Return the [X, Y] coordinate for the center point of the cell that contains the specified text.  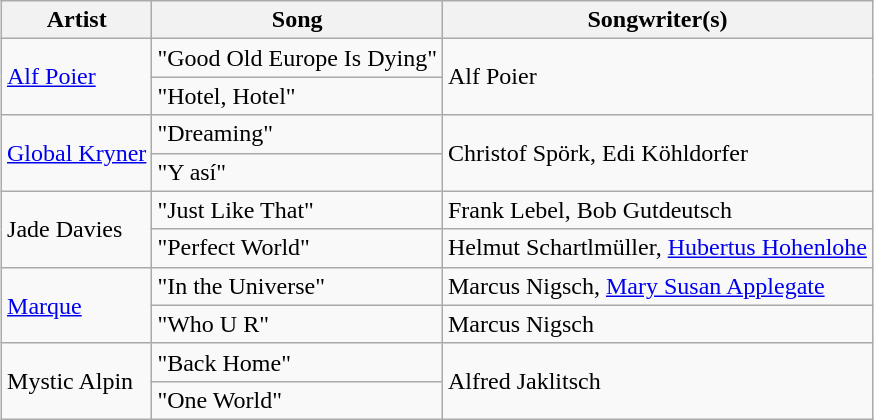
"In the Universe" [298, 286]
"Perfect World" [298, 248]
Marque [77, 305]
"Hotel, Hotel" [298, 96]
Frank Lebel, Bob Gutdeutsch [657, 210]
Artist [77, 20]
"One World" [298, 400]
Jade Davies [77, 229]
Alfred Jaklitsch [657, 381]
Song [298, 20]
"Just Like That" [298, 210]
Songwriter(s) [657, 20]
"Back Home" [298, 362]
"Who U R" [298, 324]
Mystic Alpin [77, 381]
Christof Spörk, Edi Köhldorfer [657, 153]
Helmut Schartlmüller, Hubertus Hohenlohe [657, 248]
Marcus Nigsch, Mary Susan Applegate [657, 286]
Marcus Nigsch [657, 324]
"Good Old Europe Is Dying" [298, 58]
"Dreaming" [298, 134]
"Y así" [298, 172]
Global Kryner [77, 153]
